Detect which cell encompasses the target text, then output its (X, Y) center coordinate. 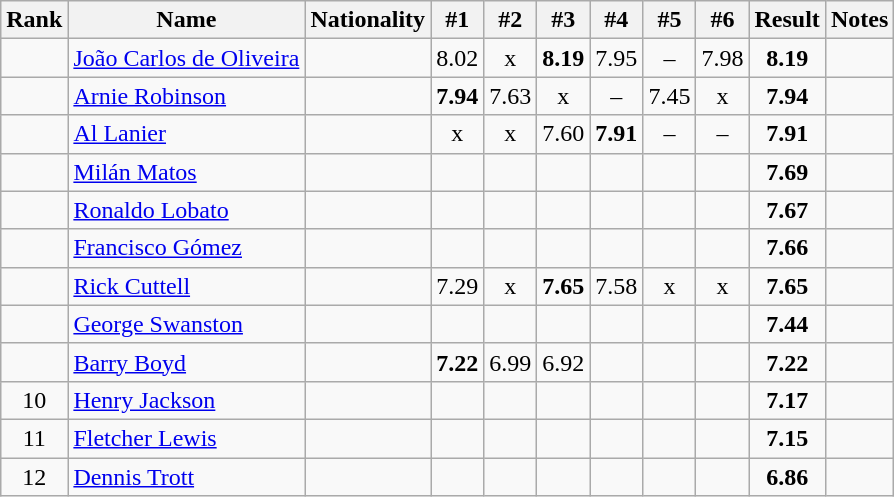
6.99 (510, 362)
Milán Matos (186, 172)
Fletcher Lewis (186, 438)
#1 (458, 20)
7.15 (787, 438)
Nationality (368, 20)
7.67 (787, 210)
6.92 (564, 362)
10 (34, 400)
7.95 (616, 58)
7.63 (510, 96)
#5 (670, 20)
#3 (564, 20)
Barry Boyd (186, 362)
12 (34, 477)
7.98 (722, 58)
George Swanston (186, 324)
Rick Cuttell (186, 286)
8.02 (458, 58)
Result (787, 20)
6.86 (787, 477)
7.58 (616, 286)
7.17 (787, 400)
Arnie Robinson (186, 96)
7.66 (787, 248)
7.29 (458, 286)
#4 (616, 20)
Ronaldo Lobato (186, 210)
7.69 (787, 172)
Henry Jackson (186, 400)
7.44 (787, 324)
11 (34, 438)
João Carlos de Oliveira (186, 58)
Name (186, 20)
#6 (722, 20)
#2 (510, 20)
Notes (859, 20)
Dennis Trott (186, 477)
Al Lanier (186, 134)
7.60 (564, 134)
Francisco Gómez (186, 248)
Rank (34, 20)
7.45 (670, 96)
